Provide the (x, y) coordinate of the cell's center where the given text is located.  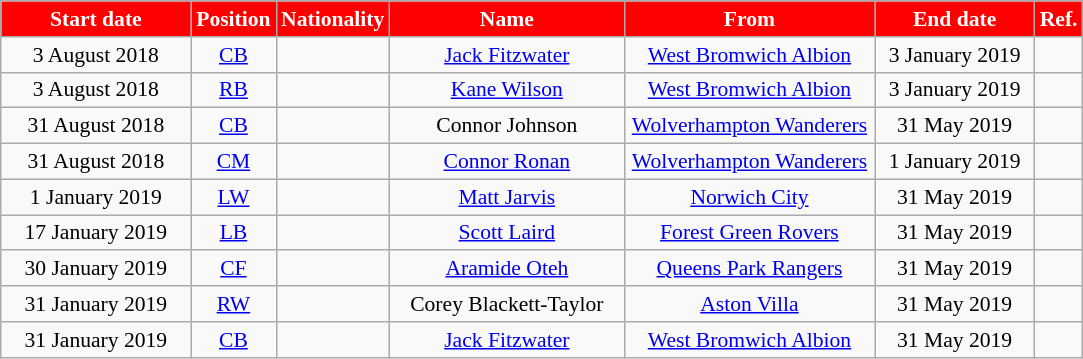
Norwich City (749, 197)
CF (234, 269)
Scott Laird (506, 233)
Start date (96, 19)
Corey Blackett-Taylor (506, 304)
Kane Wilson (506, 90)
Forest Green Rovers (749, 233)
Connor Ronan (506, 162)
From (749, 19)
LW (234, 197)
Aramide Oteh (506, 269)
LB (234, 233)
Matt Jarvis (506, 197)
Connor Johnson (506, 126)
Name (506, 19)
Queens Park Rangers (749, 269)
End date (955, 19)
17 January 2019 (96, 233)
CM (234, 162)
RW (234, 304)
Position (234, 19)
30 January 2019 (96, 269)
Ref. (1059, 19)
RB (234, 90)
Aston Villa (749, 304)
Nationality (332, 19)
